Search for the cell housing the specified text and yield its [x, y] center coordinate. 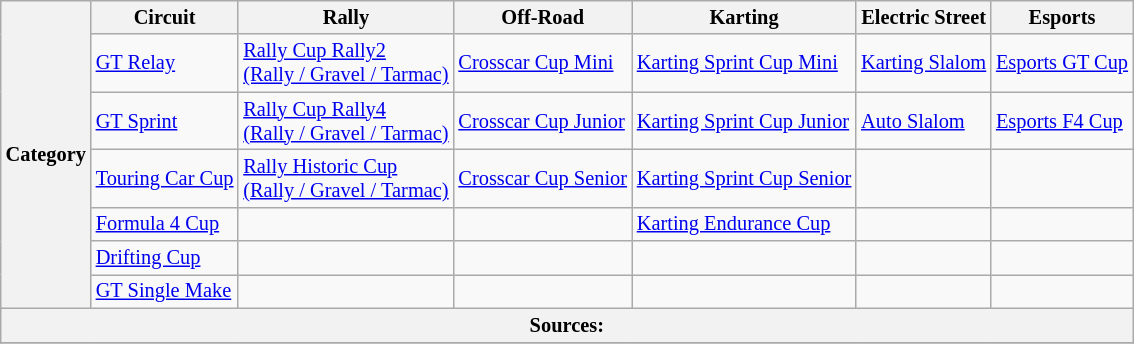
Auto Slalom [924, 121]
Rally Cup Rally2 (Rally / Gravel / Tarmac) [346, 63]
Karting Sprint Cup Mini [744, 63]
Rally [346, 17]
Circuit [165, 17]
Category [46, 154]
Karting Sprint Cup Junior [744, 121]
Formula 4 Cup [165, 224]
Karting [744, 17]
Rally Historic Cup (Rally / Gravel / Tarmac) [346, 178]
Crosscar Cup Senior [542, 178]
GT Sprint [165, 121]
Sources: [567, 325]
Esports [1062, 17]
Drifting Cup [165, 258]
Crosscar Cup Mini [542, 63]
Electric Street [924, 17]
Crosscar Cup Junior [542, 121]
Esports F4 Cup [1062, 121]
Touring Car Cup [165, 178]
GT Single Make [165, 291]
Karting Slalom [924, 63]
Rally Cup Rally4 (Rally / Gravel / Tarmac) [346, 121]
Karting Endurance Cup [744, 224]
Off-Road [542, 17]
GT Relay [165, 63]
Esports GT Cup [1062, 63]
Karting Sprint Cup Senior [744, 178]
